Search for the cell housing the specified text and yield its [X, Y] center coordinate. 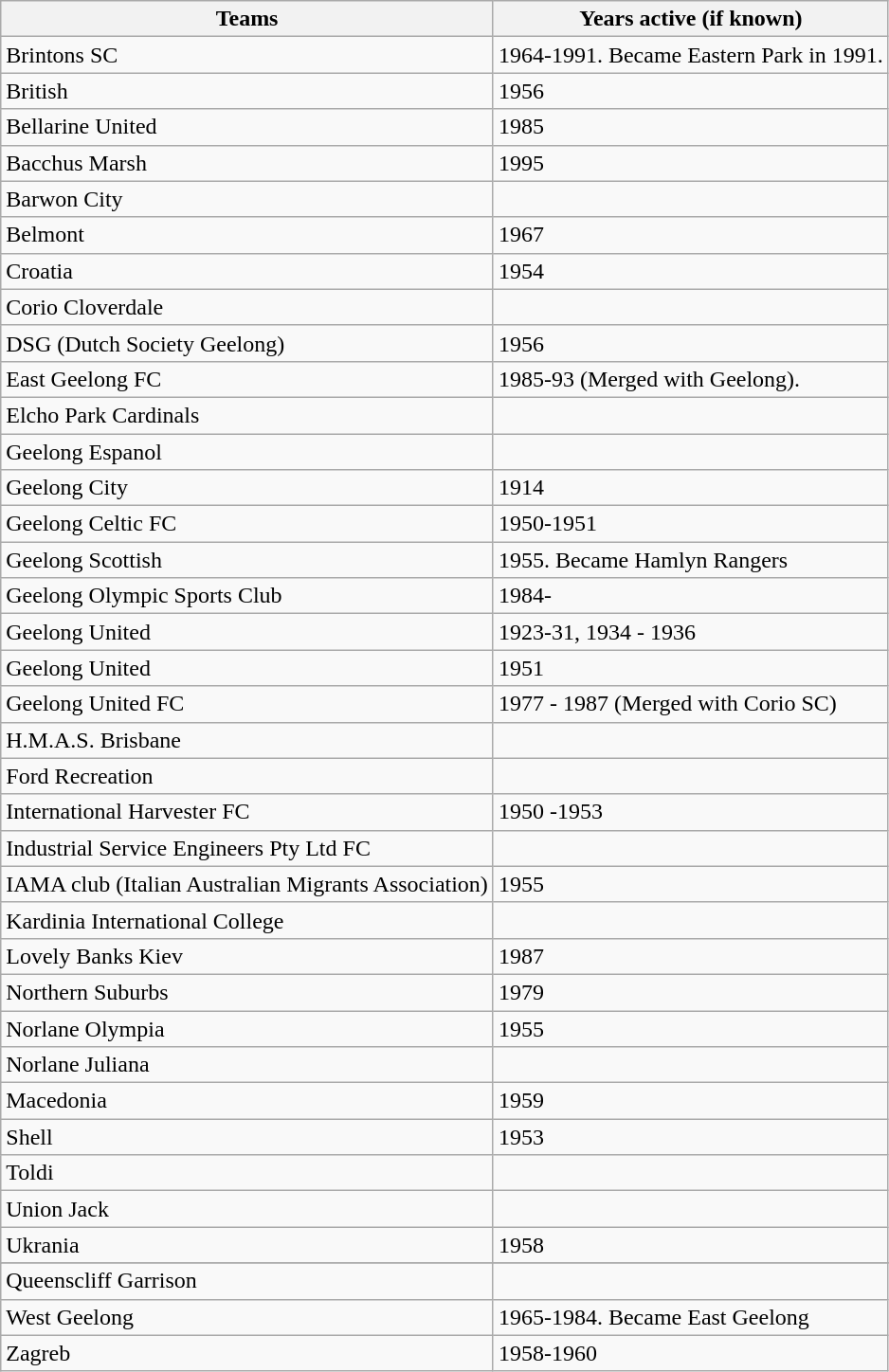
Geelong Espanol [247, 452]
1985-93 (Merged with Geelong). [690, 379]
1995 [690, 163]
1958 [690, 1245]
West Geelong [247, 1317]
Zagreb [247, 1353]
Geelong Olympic Sports Club [247, 596]
Macedonia [247, 1101]
Norlane Olympia [247, 1028]
Geelong United FC [247, 704]
Geelong Scottish [247, 560]
Elcho Park Cardinals [247, 415]
1959 [690, 1101]
East Geelong FC [247, 379]
IAMA club (Italian Australian Migrants Association) [247, 884]
Bellarine United [247, 127]
Ukrania [247, 1245]
Toldi [247, 1173]
Geelong Celtic FC [247, 524]
1923-31, 1934 - 1936 [690, 632]
Bacchus Marsh [247, 163]
1985 [690, 127]
1964-1991. Became Eastern Park in 1991. [690, 55]
Lovely Banks Kiev [247, 956]
1953 [690, 1137]
Norlane Juliana [247, 1065]
1951 [690, 668]
1965-1984. Became East Geelong [690, 1317]
International Harvester FC [247, 812]
1954 [690, 271]
1979 [690, 992]
Industrial Service Engineers Pty Ltd FC [247, 848]
H.M.A.S. Brisbane [247, 740]
Brintons SC [247, 55]
DSG (Dutch Society Geelong) [247, 343]
1987 [690, 956]
Northern Suburbs [247, 992]
1950 -1953 [690, 812]
Croatia [247, 271]
1958-1960 [690, 1353]
Union Jack [247, 1209]
Teams [247, 19]
Geelong City [247, 488]
Barwon City [247, 199]
1950-1951 [690, 524]
1967 [690, 235]
Years active (if known) [690, 19]
1984- [690, 596]
1977 - 1987 (Merged with Corio SC) [690, 704]
Corio Cloverdale [247, 307]
1914 [690, 488]
British [247, 91]
Kardinia International College [247, 920]
Queenscliff Garrison [247, 1281]
1955. Became Hamlyn Rangers [690, 560]
Belmont [247, 235]
Shell [247, 1137]
Ford Recreation [247, 776]
